For the text-containing cell, return its midpoint in (x, y) coordinate format. 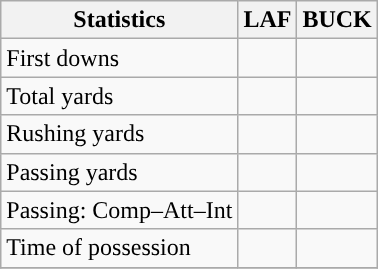
Passing yards (120, 172)
Passing: Comp–Att–Int (120, 210)
Statistics (120, 20)
First downs (120, 58)
BUCK (337, 20)
LAF (268, 20)
Time of possession (120, 248)
Total yards (120, 96)
Rushing yards (120, 134)
